Detect which cell encompasses the target text, then output its (x, y) center coordinate. 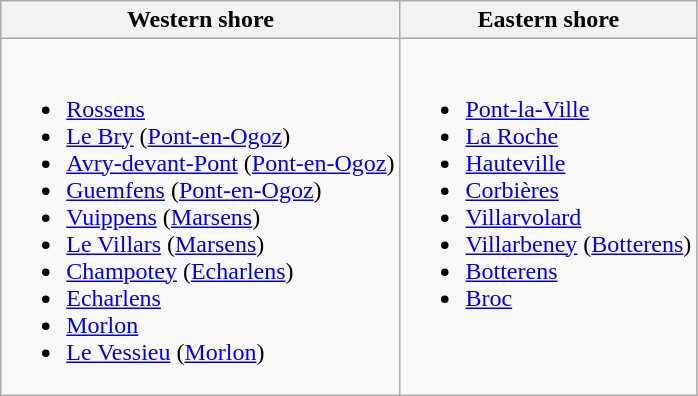
Eastern shore (548, 20)
Pont-la-VilleLa RocheHautevilleCorbièresVillarvolardVillarbeney (Botterens)BotterensBroc (548, 217)
Western shore (200, 20)
